Extract the [X, Y] coordinate from the center of the cell holding the provided text.  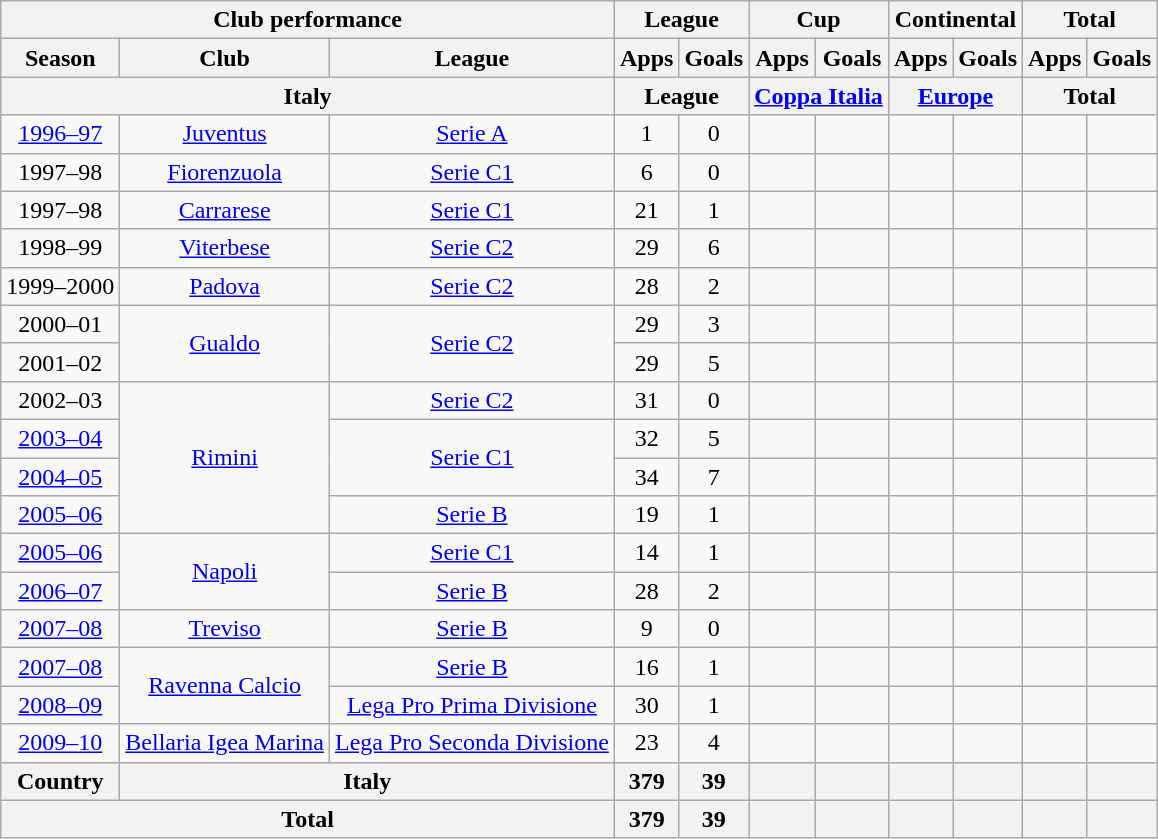
Carrarese [225, 210]
2004–05 [60, 477]
Viterbese [225, 248]
2002–03 [60, 400]
Padova [225, 286]
14 [646, 553]
2008–09 [60, 705]
Lega Pro Seconda Divisione [472, 743]
Fiorenzuola [225, 172]
2000–01 [60, 324]
Cup [819, 20]
Ravenna Calcio [225, 686]
2009–10 [60, 743]
32 [646, 438]
19 [646, 515]
9 [646, 629]
Club performance [308, 20]
2006–07 [60, 591]
3 [714, 324]
31 [646, 400]
4 [714, 743]
2001–02 [60, 362]
Juventus [225, 134]
1998–99 [60, 248]
Club [225, 58]
23 [646, 743]
34 [646, 477]
Treviso [225, 629]
Continental [955, 20]
Season [60, 58]
7 [714, 477]
16 [646, 667]
Country [60, 781]
21 [646, 210]
Bellaria Igea Marina [225, 743]
Lega Pro Prima Divisione [472, 705]
Europe [955, 96]
30 [646, 705]
2003–04 [60, 438]
Rimini [225, 457]
Gualdo [225, 343]
1999–2000 [60, 286]
1996–97 [60, 134]
Napoli [225, 572]
Serie A [472, 134]
Coppa Italia [819, 96]
